Output the (x, y) coordinate of the center of the cell containing the given text.  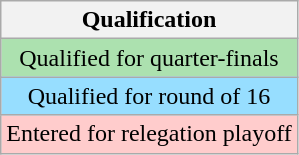
Entered for relegation playoff (150, 134)
Qualified for quarter-finals (150, 58)
Qualification (150, 20)
Qualified for round of 16 (150, 96)
